Return the (X, Y) coordinate for the center point of the cell that contains the specified text.  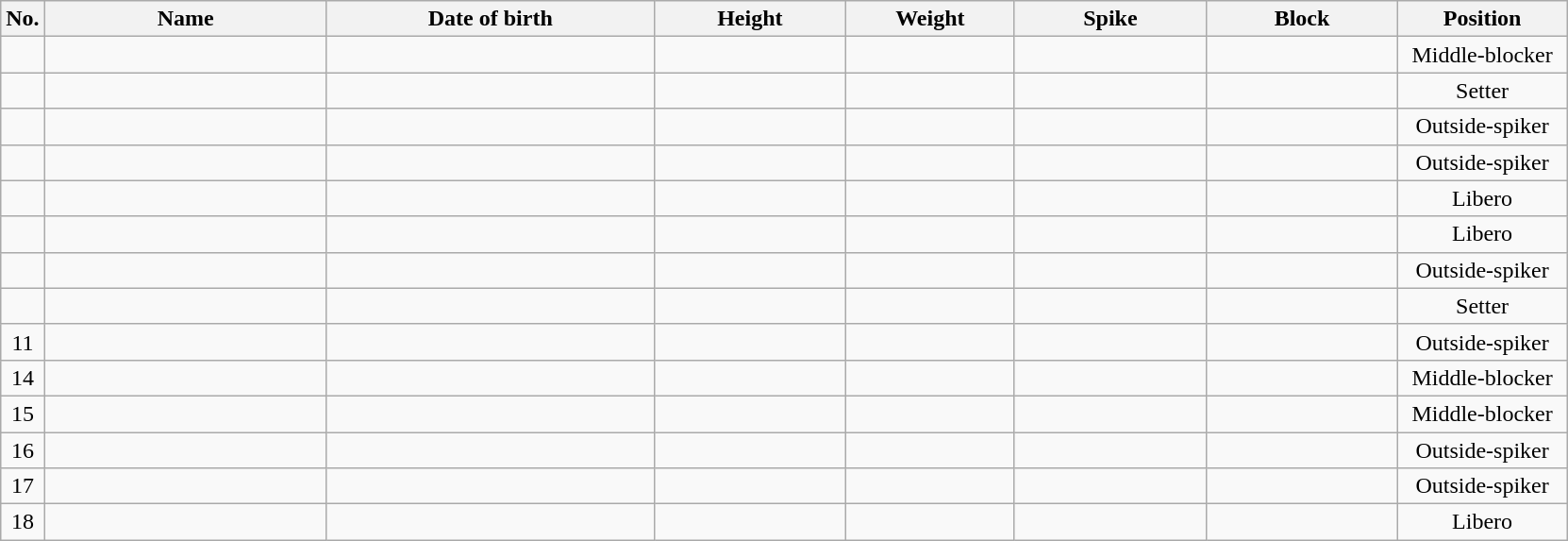
Block (1302, 19)
No. (23, 19)
18 (23, 522)
17 (23, 486)
14 (23, 378)
16 (23, 450)
Date of birth (491, 19)
Weight (930, 19)
11 (23, 342)
Name (185, 19)
Spike (1109, 19)
Height (749, 19)
15 (23, 414)
Position (1483, 19)
